Find where the given text appears and provide that cell's center as (x, y) coordinate. 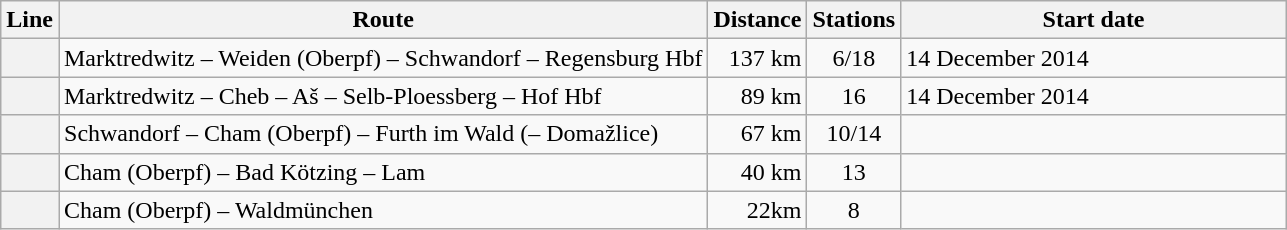
Cham (Oberpf) – Waldmünchen (382, 210)
Marktredwitz – Cheb – Aš – Selb-Ploessberg – Hof Hbf (382, 96)
Cham (Oberpf) – Bad Kötzing – Lam (382, 172)
22km (758, 210)
Stations (854, 20)
Marktredwitz – Weiden (Oberpf) – Schwandorf – Regensburg Hbf (382, 58)
16 (854, 96)
40 km (758, 172)
67 km (758, 134)
Route (382, 20)
Line (30, 20)
137 km (758, 58)
89 km (758, 96)
13 (854, 172)
Start date (1094, 20)
Distance (758, 20)
Schwandorf – Cham (Oberpf) – Furth im Wald (– Domažlice) (382, 134)
8 (854, 210)
6/18 (854, 58)
10/14 (854, 134)
